From the cell containing the given text, extract its center point as [X, Y] coordinate. 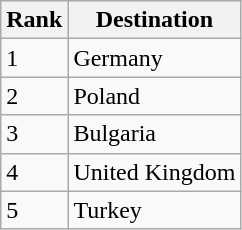
Poland [154, 96]
Destination [154, 20]
Bulgaria [154, 134]
4 [34, 172]
1 [34, 58]
Germany [154, 58]
Turkey [154, 210]
5 [34, 210]
2 [34, 96]
3 [34, 134]
Rank [34, 20]
United Kingdom [154, 172]
